Extract the (X, Y) coordinate from the center of the cell holding the provided text.  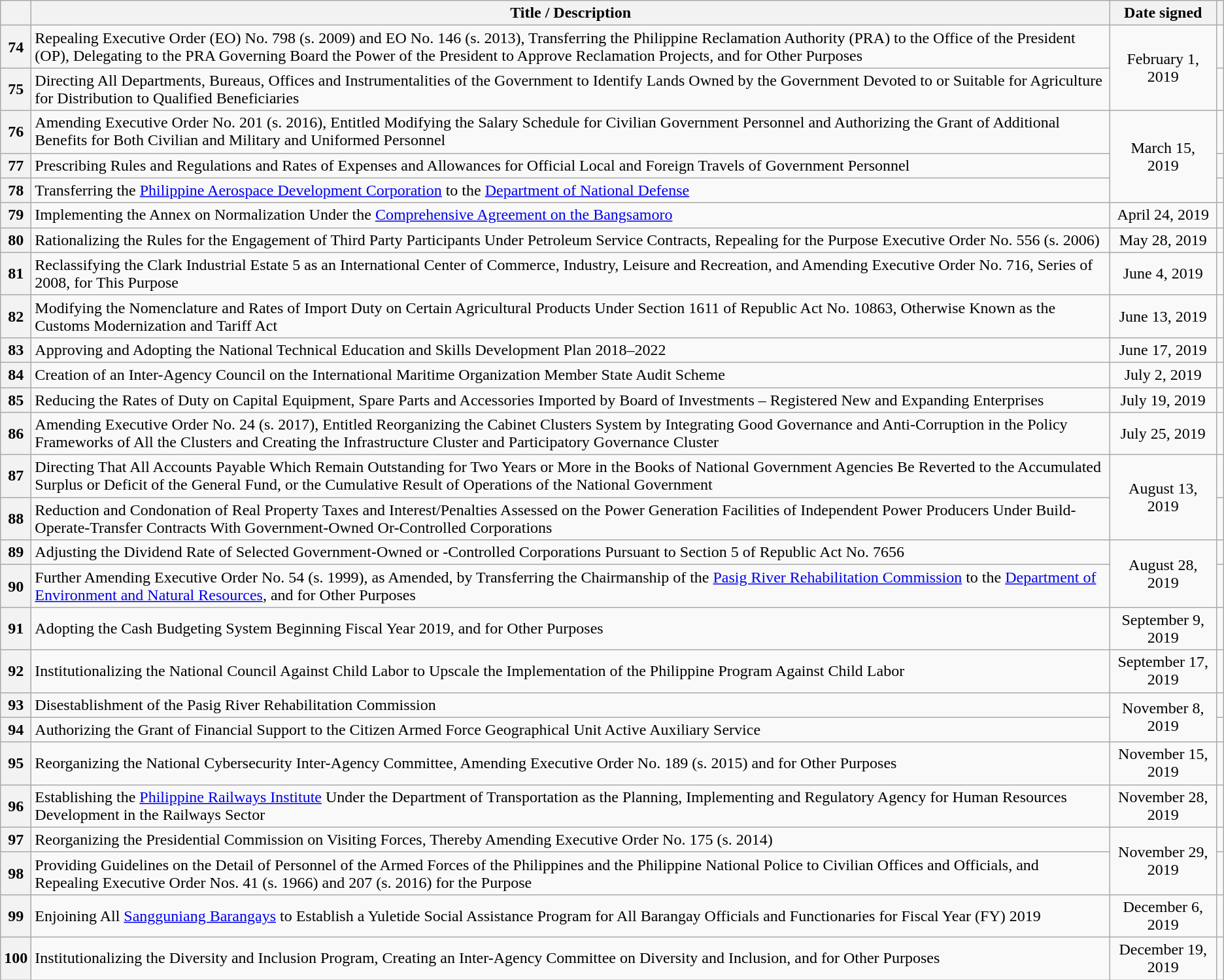
100 (16, 958)
November 29, 2019 (1163, 860)
Adjusting the Dividend Rate of Selected Government-Owned or -Controlled Corporations Pursuant to Section 5 of Republic Act No. 7656 (571, 552)
83 (16, 350)
March 15, 2019 (1163, 157)
Transferring the Philippine Aerospace Development Corporation to the Department of National Defense (571, 190)
88 (16, 519)
May 28, 2019 (1163, 240)
Reorganizing the National Cybersecurity Inter-Agency Committee, Amending Executive Order No. 189 (s. 2015) and for Other Purposes (571, 764)
Implementing the Annex on Normalization Under the Comprehensive Agreement on the Bangsamoro (571, 215)
87 (16, 476)
November 8, 2019 (1163, 717)
74 (16, 47)
93 (16, 705)
89 (16, 552)
90 (16, 586)
77 (16, 165)
79 (16, 215)
Disestablishment of the Pasig River Rehabilitation Commission (571, 705)
June 17, 2019 (1163, 350)
August 28, 2019 (1163, 574)
78 (16, 190)
Institutionalizing the National Council Against Child Labor to Upscale the Implementation of the Philippine Program Against Child Labor (571, 671)
July 19, 2019 (1163, 399)
June 13, 2019 (1163, 316)
Reorganizing the Presidential Commission on Visiting Forces, Thereby Amending Executive Order No. 175 (s. 2014) (571, 839)
July 25, 2019 (1163, 434)
November 15, 2019 (1163, 764)
Institutionalizing the Diversity and Inclusion Program, Creating an Inter-Agency Committee on Diversity and Inclusion, and for Other Purposes (571, 958)
84 (16, 375)
91 (16, 629)
94 (16, 730)
Title / Description (571, 13)
June 4, 2019 (1163, 273)
75 (16, 89)
Creation of an Inter-Agency Council on the International Maritime Organization Member State Audit Scheme (571, 375)
Date signed (1163, 13)
92 (16, 671)
Adopting the Cash Budgeting System Beginning Fiscal Year 2019, and for Other Purposes (571, 629)
97 (16, 839)
September 9, 2019 (1163, 629)
82 (16, 316)
July 2, 2019 (1163, 375)
95 (16, 764)
December 6, 2019 (1163, 915)
Authorizing the Grant of Financial Support to the Citizen Armed Force Geographical Unit Active Auxiliary Service (571, 730)
96 (16, 805)
99 (16, 915)
November 28, 2019 (1163, 805)
Approving and Adopting the National Technical Education and Skills Development Plan 2018–2022 (571, 350)
76 (16, 132)
80 (16, 240)
February 1, 2019 (1163, 68)
85 (16, 399)
August 13, 2019 (1163, 498)
December 19, 2019 (1163, 958)
98 (16, 873)
September 17, 2019 (1163, 671)
81 (16, 273)
86 (16, 434)
April 24, 2019 (1163, 215)
Prescribing Rules and Regulations and Rates of Expenses and Allowances for Official Local and Foreign Travels of Government Personnel (571, 165)
